Output the (x, y) coordinate of the center of the cell containing the given text.  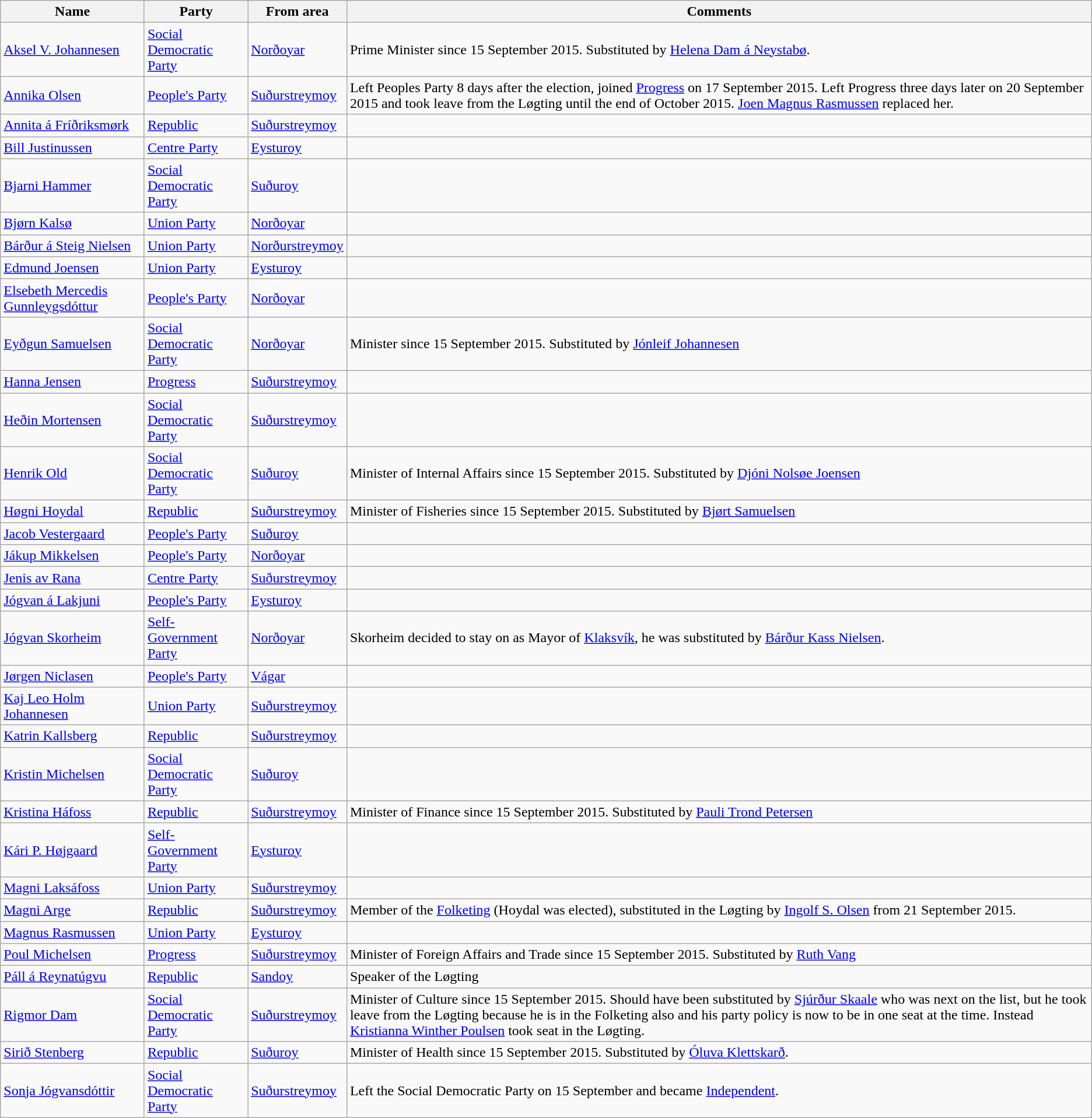
Minister since 15 September 2015. Substituted by Jónleif Johannesen (719, 344)
Annika Olsen (72, 96)
Sirið Stenberg (72, 1053)
Vágar (297, 676)
Prime Minister since 15 September 2015. Substituted by Helena Dam á Neystabø. (719, 50)
Skorheim decided to stay on as Mayor of Klaksvík, he was substituted by Bárður Kass Nielsen. (719, 638)
Speaker of the Løgting (719, 977)
Høgni Hoydal (72, 511)
Kristin Michelsen (72, 774)
Minister of Fisheries since 15 September 2015. Substituted by Bjørt Samuelsen (719, 511)
Minister of Internal Affairs since 15 September 2015. Substituted by Djóni Nolsøe Joensen (719, 474)
Bill Justinussen (72, 148)
Kári P. Højgaard (72, 850)
Minister of Health since 15 September 2015. Substituted by Óluva Klettskarð. (719, 1053)
Edmund Joensen (72, 268)
Sonja Jógvansdóttir (72, 1091)
Jógvan á Lakjuni (72, 600)
Sandoy (297, 977)
Katrin Kallsberg (72, 736)
Minister of Finance since 15 September 2015. Substituted by Pauli Trond Petersen (719, 812)
Hanna Jensen (72, 381)
Left the Social Democratic Party on 15 September and became Independent. (719, 1091)
Magni Laksáfoss (72, 888)
Jógvan Skorheim (72, 638)
Kristina Háfoss (72, 812)
Jenis av Rana (72, 578)
Aksel V. Johannesen (72, 50)
Norðurstreymoy (297, 246)
Jørgen Niclasen (72, 676)
Poul Michelsen (72, 955)
Rigmor Dam (72, 1015)
Magnus Rasmussen (72, 933)
Name (72, 12)
Bárður á Steig Nielsen (72, 246)
From area (297, 12)
Party (196, 12)
Elsebeth Mercedis Gunnleygsdóttur (72, 297)
Páll á Reynatúgvu (72, 977)
Jákup Mikkelsen (72, 556)
Minister of Foreign Affairs and Trade since 15 September 2015. Substituted by Ruth Vang (719, 955)
Bjarni Hammer (72, 185)
Annita á Fríðriksmørk (72, 125)
Member of the Folketing (Hoydal was elected), substituted in the Løgting by Ingolf S. Olsen from 21 September 2015. (719, 910)
Heðin Mortensen (72, 420)
Bjørn Kalsø (72, 223)
Kaj Leo Holm Johannesen (72, 706)
Jacob Vestergaard (72, 534)
Comments (719, 12)
Henrik Old (72, 474)
Magni Arge (72, 910)
Eyðgun Samuelsen (72, 344)
